Output the (x, y) coordinate of the center of the cell containing the given text.  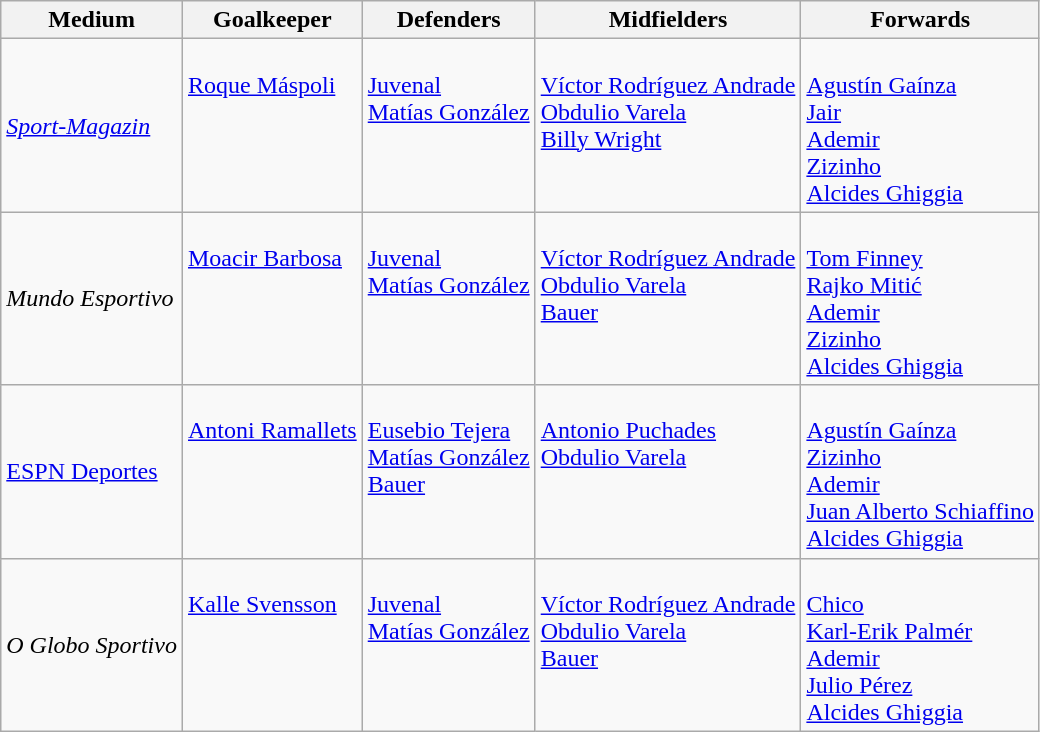
Medium (92, 20)
Moacir Barbosa (272, 298)
Agustín Gaínza Zizinho Ademir Juan Alberto Schiaffino Alcides Ghiggia (920, 472)
Agustín Gaínza Jair Ademir Zizinho Alcides Ghiggia (920, 126)
Forwards (920, 20)
Midfielders (668, 20)
Goalkeeper (272, 20)
Kalle Svensson (272, 644)
Antoni Ramallets (272, 472)
ESPN Deportes (92, 472)
Mundo Esportivo (92, 298)
O Globo Sportivo (92, 644)
Víctor Rodríguez Andrade Obdulio Varela Billy Wright (668, 126)
Chico Karl-Erik Palmér Ademir Julio Pérez Alcides Ghiggia (920, 644)
Defenders (448, 20)
Roque Máspoli (272, 126)
Tom Finney Rajko Mitić Ademir Zizinho Alcides Ghiggia (920, 298)
Eusebio Tejera Matías González Bauer (448, 472)
Antonio Puchades Obdulio Varela (668, 472)
Sport-Magazin (92, 126)
